For the text-containing cell, return its midpoint in [x, y] coordinate format. 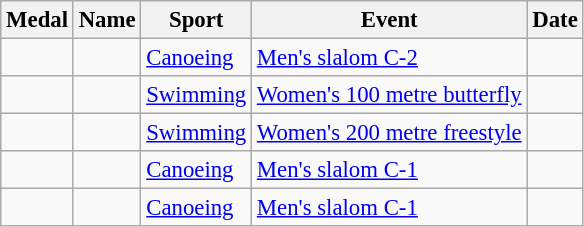
Men's slalom C-2 [390, 58]
Medal [38, 20]
Date [555, 20]
Name [107, 20]
Sport [196, 20]
Women's 200 metre freestyle [390, 133]
Women's 100 metre butterfly [390, 95]
Event [390, 20]
